Capture the cell that displays the provided text and extract its [x, y] central coordinate. 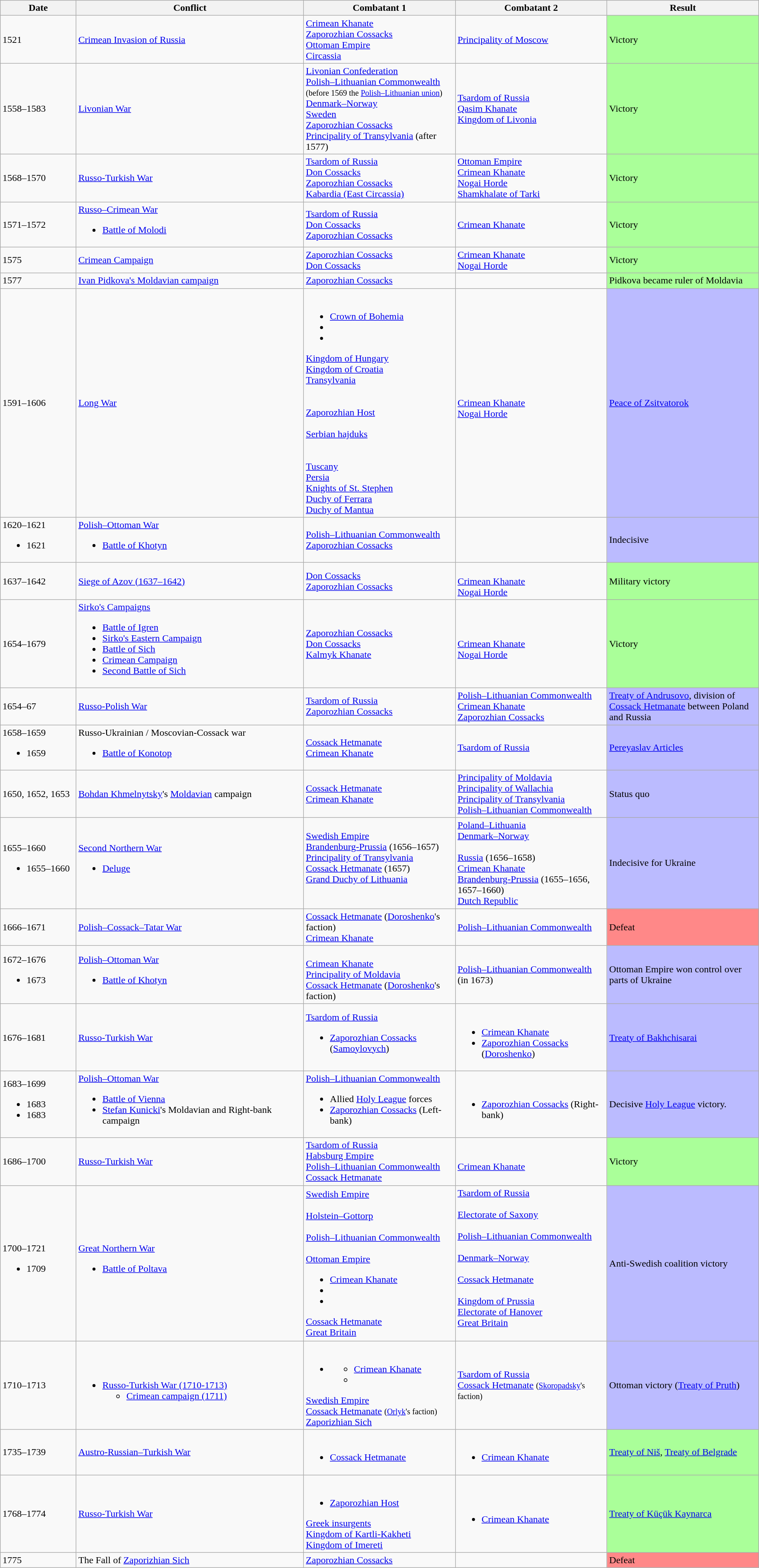
Crimean Khanate Zaporozhian Cossacks Ottoman Empire Circassia [379, 39]
1775 [38, 1560]
Tsardom of Russia Zaporozhian Cossacks [379, 706]
Date [38, 8]
Pidkova became ruler of Moldavia [683, 281]
Treaty of Küçük Kaynarca [683, 1514]
Great Northern WarBattle of Poltava [190, 1263]
Treaty of Niš, Treaty of Belgrade [683, 1452]
Combatant 2 [531, 8]
1650, 1652, 1653 [38, 794]
Bohdan Khmelnytsky's Moldavian campaign [190, 794]
Polish–Lithuanian Commonwealth Crimean Khanate Zaporozhian Cossacks [531, 706]
1591–1606 [38, 403]
Polish–Lithuanian Commonwealth Zaporozhian Cossacks [379, 540]
Treaty of Andrusovo, division of Cossack Hetmanate between Poland and Russia [683, 706]
Poland–Lithuania Denmark–Norway Russia (1656–1658) Crimean Khanate Brandenburg-Prussia (1655–1656, 1657–1660) Dutch Republic [531, 863]
Combatant 1 [379, 8]
Indecisive [683, 540]
Conflict [190, 8]
1700–17211709 [38, 1263]
Status quo [683, 794]
Principality of Moscow [531, 39]
Crimean Khanate Swedish Empire Cossack Hetmanate (Orlyk's faction) Zaporizhian Sich [379, 1385]
Result [683, 8]
Indecisive for Ukraine [683, 863]
1571–1572 [38, 224]
1521 [38, 39]
1710–1713 [38, 1385]
Ottoman Empire Crimean Khanate Nogai Horde Shamkhalate of Tarki [531, 178]
Zaporozhian Host Greek insurgents Kingdom of Kartli-Kakheti Kingdom of Imereti [379, 1514]
Ottoman victory (Treaty of Pruth) [683, 1385]
Zaporozhian Cossacks (Right-bank) [531, 1104]
Tsardom of Russia Don Cossacks Zaporozhian Cossacks [379, 224]
Peace of Zsitvatorok [683, 403]
1768–1774 [38, 1514]
Tsardom of Russia Habsburg Empire Polish–Lithuanian Commonwealth Cossack Hetmanate [379, 1162]
The Fall of Zaporizhian Sich [190, 1560]
1658–16591659 [38, 747]
Russo–Crimean WarBattle of Molodi [190, 224]
Russo-Polish War [190, 706]
Second Northern WarDeluge [190, 863]
1620–16211621 [38, 540]
Treaty of Bakhchisarai [683, 1038]
Russo-Turkish War (1710-1713)Crimean campaign (1711) [190, 1385]
Polish–Lithuanian CommonwealthAllied Holy League forces Zaporozhian Cossacks (Left-bank) [379, 1104]
Decisive Holy League victory. [683, 1104]
Polish–Ottoman WarBattle of ViennaStefan Kunicki's Moldavian and Right-bank campaign [190, 1104]
Zaporozhian Cossacks Don Cossacks [379, 260]
Zaporozhian Cossacks Don Cossacks Kalmyk Khanate [379, 644]
Russo-Ukrainian / Moscovian-Cossack warBattle of Konotop [190, 747]
Swedish Empire Brandenburg-Prussia (1656–1657) Principality of Transylvania Cossack Hetmanate (1657) Grand Duchy of Lithuania [379, 863]
1735–1739 [38, 1452]
Crimean Invasion of Russia [190, 39]
1666–1671 [38, 927]
Tsardom of Russia Don Cossacks Zaporozhian CossacksKabardia (East Circassia) [379, 178]
1672–16761673 [38, 975]
Don Cossacks Zaporozhian Cossacks [379, 581]
Cossack Hetmanate (Doroshenko's faction) Crimean Khanate [379, 927]
Cossack Hetmanate [379, 1452]
Siege of Azov (1637–1642) [190, 581]
Crimean Khanate Principality of Moldavia Cossack Hetmanate (Doroshenko's faction) [379, 975]
1683–169916831683 [38, 1104]
1577 [38, 281]
1654–67 [38, 706]
Long War [190, 403]
Sirko's CampaignsBattle of IgrenSirko's Eastern CampaignBattle of SichCrimean CampaignSecond Battle of Sich [190, 644]
Austro-Russian–Turkish War [190, 1452]
Tsardom of Russia [531, 747]
1558–1583 [38, 109]
Pereyaslav Articles [683, 747]
1575 [38, 260]
Ottoman Empire won control over parts of Ukraine [683, 975]
Polish–Cossack–Tatar War [190, 927]
1676–1681 [38, 1038]
Crimean Campaign [190, 260]
Polish–Lithuanian Commonwealth [531, 927]
1568–1570 [38, 178]
Military victory [683, 581]
Tsardom of RussiaQasim KhanateKingdom of Livonia [531, 109]
Swedish Empire Holstein–Gottorp Polish–Lithuanian Commonwealth Ottoman Empire Crimean Khanate Cossack Hetmanate Great Britain [379, 1263]
Ivan Pidkova's Moldavian campaign [190, 281]
Principality of Moldavia Principality of Wallachia Principality of Transylvania Polish–Lithuanian Commonwealth [531, 794]
Tsardom of Russia Cossack Hetmanate (Skoropadsky's faction) [531, 1385]
Livonian War [190, 109]
1637–1642 [38, 581]
Polish–Lithuanian Commonwealth (in 1673) [531, 975]
Tsardom of Russia Zaporozhian Cossacks (Samoylovych) [379, 1038]
1654–1679 [38, 644]
1655–16601655–1660 [38, 863]
Anti-Swedish coalition victory [683, 1263]
Crimean Khanate Zaporozhian Cossacks (Doroshenko) [531, 1038]
1686–1700 [38, 1162]
